Locate the cell with the specified text and output its (x, y) center coordinate. 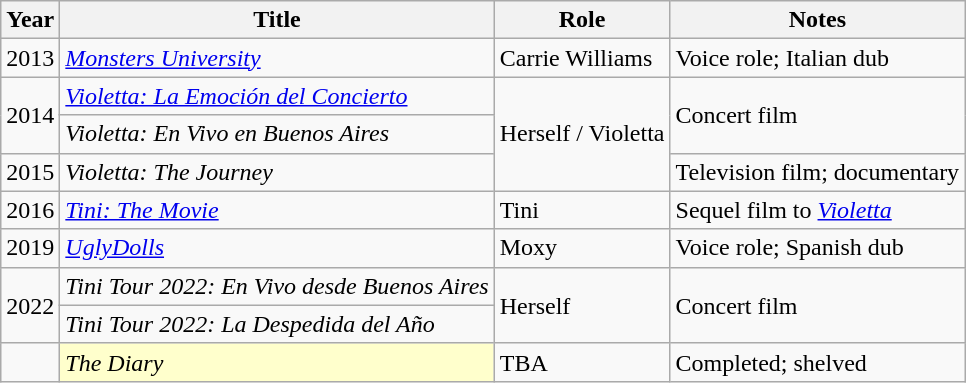
Carrie Williams (582, 58)
Moxy (582, 248)
Title (277, 20)
2016 (30, 210)
Notes (818, 20)
Completed; shelved (818, 362)
Herself (582, 305)
2015 (30, 172)
The Diary (277, 362)
Tini (582, 210)
Tini: The Movie (277, 210)
TBA (582, 362)
2022 (30, 305)
2019 (30, 248)
Role (582, 20)
Voice role; Italian dub (818, 58)
Voice role; Spanish dub (818, 248)
Year (30, 20)
Tini Tour 2022: En Vivo desde Buenos Aires (277, 286)
Violetta: The Journey (277, 172)
Herself / Violetta (582, 134)
Sequel film to Violetta (818, 210)
2013 (30, 58)
UglyDolls (277, 248)
Violetta: La Emoción del Concierto (277, 96)
Violetta: En Vivo en Buenos Aires (277, 134)
Monsters University (277, 58)
2014 (30, 115)
Television film; documentary (818, 172)
Tini Tour 2022: La Despedida del Año (277, 324)
